For the text-containing cell, return its midpoint in (X, Y) coordinate format. 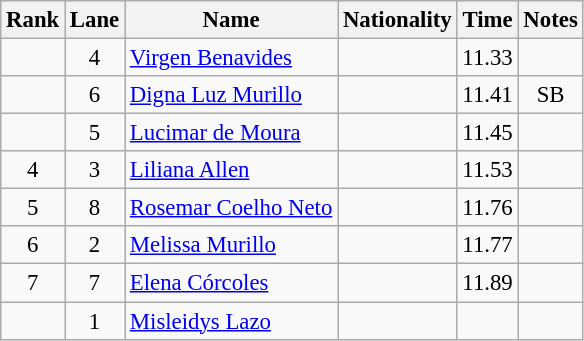
11.41 (488, 95)
3 (95, 170)
11.76 (488, 208)
Digna Luz Murillo (232, 95)
Rank (33, 20)
Nationality (398, 20)
Notes (550, 20)
Time (488, 20)
Rosemar Coelho Neto (232, 208)
Lucimar de Moura (232, 133)
Name (232, 20)
Liliana Allen (232, 170)
11.77 (488, 245)
Lane (95, 20)
1 (95, 321)
Melissa Murillo (232, 245)
11.33 (488, 58)
11.53 (488, 170)
11.45 (488, 133)
11.89 (488, 283)
Elena Córcoles (232, 283)
SB (550, 95)
2 (95, 245)
Misleidys Lazo (232, 321)
Virgen Benavides (232, 58)
8 (95, 208)
